Locate the cell with the specified text and output its (X, Y) center coordinate. 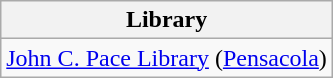
Library (167, 20)
John C. Pace Library (Pensacola) (167, 58)
